Capture the cell that displays the provided text and extract its (X, Y) central coordinate. 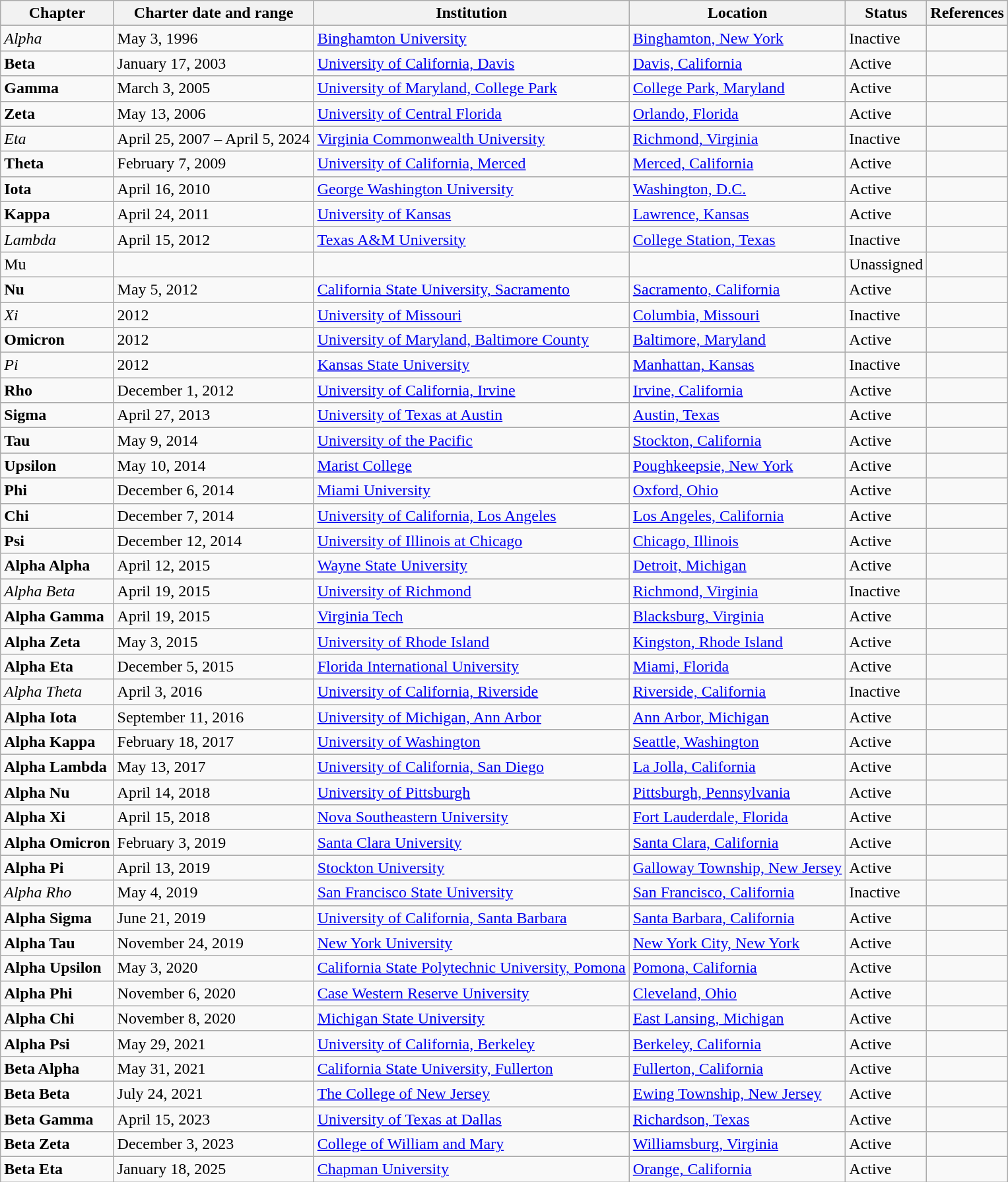
February 7, 2009 (214, 164)
Alpha Theta (57, 691)
References (968, 13)
New York University (471, 943)
University of Central Florida (471, 114)
Zeta (57, 114)
Miami University (471, 491)
Beta Alpha (57, 1068)
Alpha (57, 38)
April 15, 2023 (214, 1119)
California State University, Fullerton (471, 1068)
University of California, Riverside (471, 691)
Iota (57, 189)
May 13, 2006 (214, 114)
Virginia Commonwealth University (471, 139)
California State Polytechnic University, Pomona (471, 968)
Blacksburg, Virginia (737, 616)
Alpha Tau (57, 943)
Alpha Zeta (57, 641)
May 31, 2021 (214, 1068)
December 7, 2014 (214, 516)
Ewing Township, New Jersey (737, 1094)
Binghamton University (471, 38)
Michigan State University (471, 1018)
Nu (57, 289)
Charter date and range (214, 13)
April 13, 2019 (214, 868)
Alpha Gamma (57, 616)
May 3, 2015 (214, 641)
November 24, 2019 (214, 943)
May 5, 2012 (214, 289)
December 6, 2014 (214, 491)
San Francisco, California (737, 893)
University of Texas at Dallas (471, 1119)
December 3, 2023 (214, 1144)
Berkeley, California (737, 1043)
Beta Beta (57, 1094)
University of California, Merced (471, 164)
May 29, 2021 (214, 1043)
University of California, San Diego (471, 767)
Mu (57, 264)
Alpha Pi (57, 868)
April 15, 2018 (214, 817)
Beta Zeta (57, 1144)
Chapter (57, 13)
Kappa (57, 214)
May 3, 2020 (214, 968)
Alpha Kappa (57, 742)
Orlando, Florida (737, 114)
East Lansing, Michigan (737, 1018)
Seattle, Washington (737, 742)
Omicron (57, 340)
Beta Gamma (57, 1119)
May 10, 2014 (214, 466)
Wayne State University (471, 566)
Stockton, California (737, 440)
University of Missouri (471, 315)
Tau (57, 440)
Poughkeepsie, New York (737, 466)
January 18, 2025 (214, 1169)
May 9, 2014 (214, 440)
Sigma (57, 415)
University of California, Los Angeles (471, 516)
Virginia Tech (471, 616)
Beta Eta (57, 1169)
July 24, 2021 (214, 1094)
Pi (57, 365)
Alpha Iota (57, 716)
University of Maryland, Baltimore County (471, 340)
Los Angeles, California (737, 516)
Ann Arbor, Michigan (737, 716)
Baltimore, Maryland (737, 340)
May 13, 2017 (214, 767)
Chicago, Illinois (737, 541)
University of Illinois at Chicago (471, 541)
November 6, 2020 (214, 993)
University of California, Davis (471, 63)
April 15, 2012 (214, 239)
Merced, California (737, 164)
April 12, 2015 (214, 566)
Alpha Chi (57, 1018)
April 14, 2018 (214, 792)
June 21, 2019 (214, 918)
April 27, 2013 (214, 415)
University of Richmond (471, 591)
April 25, 2007 – April 5, 2024 (214, 139)
Washington, D.C. (737, 189)
University of the Pacific (471, 440)
Beta (57, 63)
Alpha Eta (57, 666)
Orange, California (737, 1169)
University of Maryland, College Park (471, 88)
Oxford, Ohio (737, 491)
December 1, 2012 (214, 390)
Florida International University (471, 666)
Fort Lauderdale, Florida (737, 817)
University of Texas at Austin (471, 415)
May 4, 2019 (214, 893)
Chapman University (471, 1169)
La Jolla, California (737, 767)
Psi (57, 541)
University of Kansas (471, 214)
Chi (57, 516)
February 3, 2019 (214, 843)
California State University, Sacramento (471, 289)
Lawrence, Kansas (737, 214)
Texas A&M University (471, 239)
Williamsburg, Virginia (737, 1144)
The College of New Jersey (471, 1094)
April 3, 2016 (214, 691)
Case Western Reserve University (471, 993)
Manhattan, Kansas (737, 365)
September 11, 2016 (214, 716)
Eta (57, 139)
Columbia, Missouri (737, 315)
Alpha Alpha (57, 566)
Sacramento, California (737, 289)
Alpha Rho (57, 893)
Pittsburgh, Pennsylvania (737, 792)
Gamma (57, 88)
Rho (57, 390)
January 17, 2003 (214, 63)
Riverside, California (737, 691)
Davis, California (737, 63)
Santa Barbara, California (737, 918)
George Washington University (471, 189)
Nova Southeastern University (471, 817)
Xi (57, 315)
University of California, Berkeley (471, 1043)
University of Washington (471, 742)
March 3, 2005 (214, 88)
College Park, Maryland (737, 88)
May 3, 1996 (214, 38)
November 8, 2020 (214, 1018)
Marist College (471, 466)
Fullerton, California (737, 1068)
Alpha Nu (57, 792)
April 16, 2010 (214, 189)
Stockton University (471, 868)
December 5, 2015 (214, 666)
Binghamton, New York (737, 38)
Santa Clara University (471, 843)
Alpha Omicron (57, 843)
University of Michigan, Ann Arbor (471, 716)
Richardson, Texas (737, 1119)
Irvine, California (737, 390)
Santa Clara, California (737, 843)
University of California, Santa Barbara (471, 918)
February 18, 2017 (214, 742)
Upsilon (57, 466)
Alpha Sigma (57, 918)
New York City, New York (737, 943)
University of Pittsburgh (471, 792)
December 12, 2014 (214, 541)
Kingston, Rhode Island (737, 641)
Detroit, Michigan (737, 566)
University of California, Irvine (471, 390)
Alpha Psi (57, 1043)
Alpha Beta (57, 591)
Theta (57, 164)
Location (737, 13)
Status (886, 13)
Institution (471, 13)
San Francisco State University (471, 893)
Alpha Lambda (57, 767)
Galloway Township, New Jersey (737, 868)
Alpha Phi (57, 993)
University of Rhode Island (471, 641)
Miami, Florida (737, 666)
Cleveland, Ohio (737, 993)
Kansas State University (471, 365)
April 24, 2011 (214, 214)
College of William and Mary (471, 1144)
Lambda (57, 239)
Pomona, California (737, 968)
Phi (57, 491)
Unassigned (886, 264)
College Station, Texas (737, 239)
Alpha Upsilon (57, 968)
Alpha Xi (57, 817)
Austin, Texas (737, 415)
